Determine the (X, Y) coordinate at the center of the cell enclosing the given text.  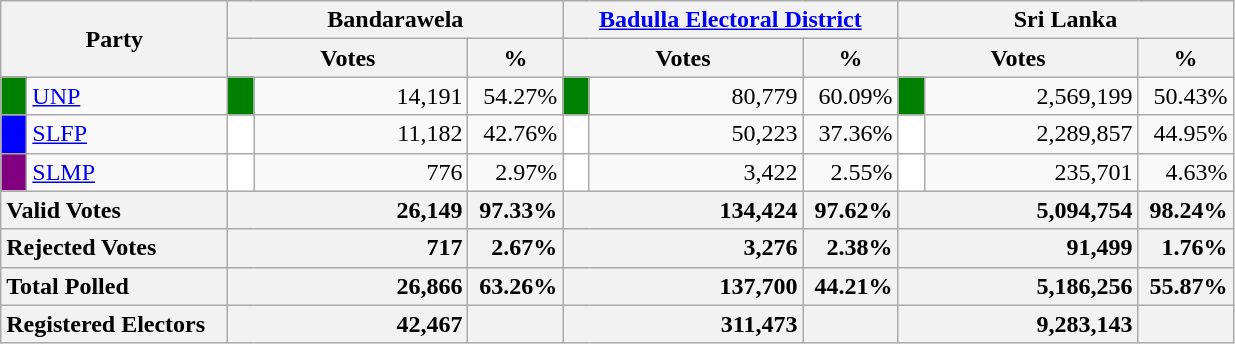
3,422 (696, 172)
42.76% (516, 134)
Party (114, 39)
134,424 (683, 210)
2,289,857 (1031, 134)
SLMP (128, 172)
2.97% (516, 172)
2.55% (850, 172)
5,186,256 (1018, 286)
63.26% (516, 286)
Badulla Electoral District (730, 20)
26,866 (348, 286)
91,499 (1018, 248)
2.38% (850, 248)
50.43% (1186, 96)
9,283,143 (1018, 324)
2,569,199 (1031, 96)
55.87% (1186, 286)
44.21% (850, 286)
UNP (128, 96)
311,473 (683, 324)
60.09% (850, 96)
80,779 (696, 96)
Valid Votes (114, 210)
14,191 (361, 96)
776 (361, 172)
5,094,754 (1018, 210)
11,182 (361, 134)
137,700 (683, 286)
26,149 (348, 210)
50,223 (696, 134)
SLFP (128, 134)
1.76% (1186, 248)
Registered Electors (114, 324)
Bandarawela (396, 20)
97.33% (516, 210)
37.36% (850, 134)
98.24% (1186, 210)
2.67% (516, 248)
717 (348, 248)
Rejected Votes (114, 248)
54.27% (516, 96)
Sri Lanka (1066, 20)
3,276 (683, 248)
Total Polled (114, 286)
4.63% (1186, 172)
97.62% (850, 210)
42,467 (348, 324)
44.95% (1186, 134)
235,701 (1031, 172)
